For the text-containing cell, return its midpoint in [X, Y] coordinate format. 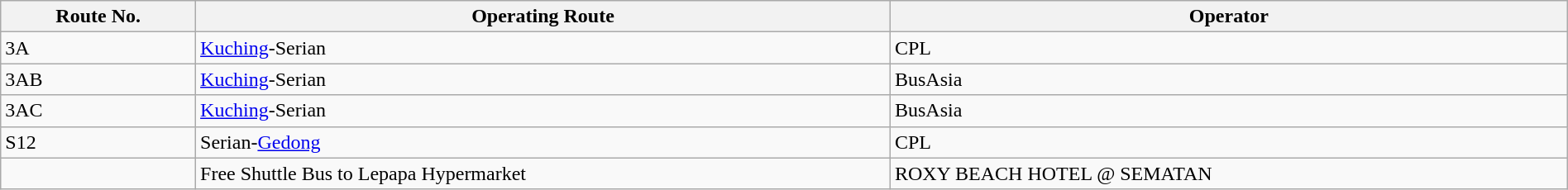
Free Shuttle Bus to Lepapa Hypermarket [543, 173]
3AB [98, 79]
Serian-Gedong [543, 142]
3AC [98, 111]
Operating Route [543, 17]
S12 [98, 142]
Operator [1229, 17]
3A [98, 48]
ROXY BEACH HOTEL @ SEMATAN [1229, 173]
Route No. [98, 17]
